Return the [X, Y] coordinate for the center point of the cell that contains the specified text.  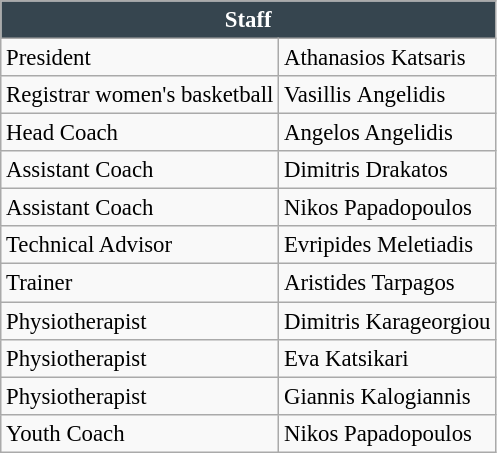
Aristides Tarpagos [388, 283]
Giannis Kalogiannis [388, 396]
Dimitris Karageorgiou [388, 321]
Evripides Meletiadis [388, 245]
Dimitris Drakatos [388, 170]
Registrar women's basketball [140, 95]
Vasillis Αngelidis [388, 95]
President [140, 58]
Technical Advisor [140, 245]
Staff [248, 20]
Angelos Angelidis [388, 133]
Head Coach [140, 133]
Trainer [140, 283]
Athanasios Katsaris [388, 58]
Youth Coach [140, 433]
Eva Katsikari [388, 358]
